Search for the cell housing the specified text and yield its [X, Y] center coordinate. 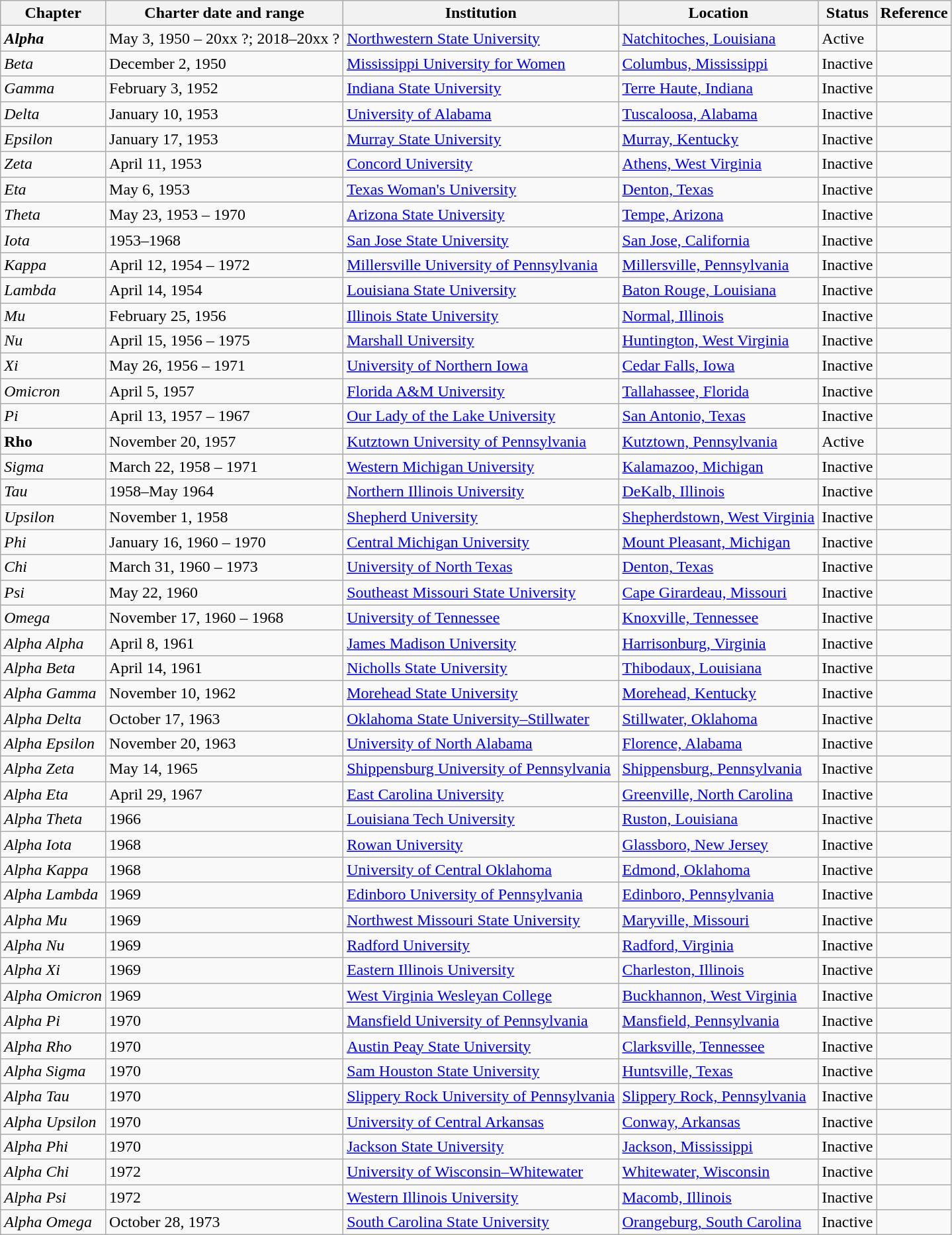
Glassboro, New Jersey [718, 845]
Buckhannon, West Virginia [718, 995]
Murray, Kentucky [718, 139]
Alpha Mu [53, 920]
April 14, 1954 [225, 290]
Alpha Phi [53, 1147]
Baton Rouge, Louisiana [718, 290]
Alpha Epsilon [53, 744]
Pi [53, 416]
November 20, 1963 [225, 744]
Beta [53, 64]
May 14, 1965 [225, 769]
Status [847, 13]
Alpha Psi [53, 1197]
Location [718, 13]
Sam Houston State University [481, 1071]
Jackson, Mississippi [718, 1147]
Southeast Missouri State University [481, 592]
Alpha Tau [53, 1096]
1953–1968 [225, 240]
Northwest Missouri State University [481, 920]
Shepherdstown, West Virginia [718, 517]
January 16, 1960 – 1970 [225, 542]
Alpha Nu [53, 945]
University of Central Oklahoma [481, 870]
1958–May 1964 [225, 492]
Whitewater, Wisconsin [718, 1172]
Tempe, Arizona [718, 214]
Columbus, Mississippi [718, 64]
Kutztown University of Pennsylvania [481, 441]
Conway, Arkansas [718, 1122]
April 14, 1961 [225, 668]
University of Wisconsin–Whitewater [481, 1172]
Omicron [53, 391]
University of Northern Iowa [481, 366]
Ruston, Louisiana [718, 819]
April 29, 1967 [225, 794]
Northern Illinois University [481, 492]
November 17, 1960 – 1968 [225, 617]
University of Alabama [481, 114]
Shippensburg University of Pennsylvania [481, 769]
Shippensburg, Pennsylvania [718, 769]
April 15, 1956 – 1975 [225, 341]
Millersville, Pennsylvania [718, 265]
Maryville, Missouri [718, 920]
Chapter [53, 13]
Clarksville, Tennessee [718, 1046]
Alpha Pi [53, 1021]
University of North Alabama [481, 744]
April 12, 1954 – 1972 [225, 265]
Knoxville, Tennessee [718, 617]
October 28, 1973 [225, 1222]
Eastern Illinois University [481, 970]
March 22, 1958 – 1971 [225, 467]
Marshall University [481, 341]
Indiana State University [481, 89]
Austin Peay State University [481, 1046]
Murray State University [481, 139]
Mansfield University of Pennsylvania [481, 1021]
Arizona State University [481, 214]
Natchitoches, Louisiana [718, 38]
December 2, 1950 [225, 64]
April 5, 1957 [225, 391]
Millersville University of Pennsylvania [481, 265]
Charter date and range [225, 13]
Louisiana State University [481, 290]
Tuscaloosa, Alabama [718, 114]
Rho [53, 441]
Alpha Chi [53, 1172]
Cedar Falls, Iowa [718, 366]
Normal, Illinois [718, 316]
Alpha Zeta [53, 769]
West Virginia Wesleyan College [481, 995]
Eta [53, 189]
Orangeburg, South Carolina [718, 1222]
San Jose, California [718, 240]
Mansfield, Pennsylvania [718, 1021]
Harrisonburg, Virginia [718, 643]
Stillwater, Oklahoma [718, 718]
May 6, 1953 [225, 189]
Western Michigan University [481, 467]
May 23, 1953 – 1970 [225, 214]
Athens, West Virginia [718, 164]
Xi [53, 366]
Alpha Iota [53, 845]
Alpha Eta [53, 794]
February 25, 1956 [225, 316]
March 31, 1960 – 1973 [225, 567]
April 8, 1961 [225, 643]
Edmond, Oklahoma [718, 870]
South Carolina State University [481, 1222]
Gamma [53, 89]
Central Michigan University [481, 542]
May 3, 1950 – 20xx ?; 2018–20xx ? [225, 38]
Zeta [53, 164]
Alpha Beta [53, 668]
Jackson State University [481, 1147]
Shepherd University [481, 517]
Florence, Alabama [718, 744]
Cape Girardeau, Missouri [718, 592]
DeKalb, Illinois [718, 492]
Iota [53, 240]
Huntsville, Texas [718, 1071]
Huntington, West Virginia [718, 341]
Alpha Xi [53, 970]
February 3, 1952 [225, 89]
Mount Pleasant, Michigan [718, 542]
Alpha Rho [53, 1046]
University of Tennessee [481, 617]
Alpha [53, 38]
Theta [53, 214]
Morehead State University [481, 693]
1966 [225, 819]
Charleston, Illinois [718, 970]
Radford University [481, 945]
Rowan University [481, 845]
Psi [53, 592]
Kappa [53, 265]
January 10, 1953 [225, 114]
Reference [914, 13]
May 26, 1956 – 1971 [225, 366]
Western Illinois University [481, 1197]
Morehead, Kentucky [718, 693]
Florida A&M University [481, 391]
Kalamazoo, Michigan [718, 467]
January 17, 1953 [225, 139]
Lambda [53, 290]
November 10, 1962 [225, 693]
Oklahoma State University–Stillwater [481, 718]
May 22, 1960 [225, 592]
Omega [53, 617]
San Jose State University [481, 240]
University of Central Arkansas [481, 1122]
Alpha Gamma [53, 693]
Our Lady of the Lake University [481, 416]
Radford, Virginia [718, 945]
Phi [53, 542]
University of North Texas [481, 567]
Tallahassee, Florida [718, 391]
Alpha Omega [53, 1222]
Delta [53, 114]
Epsilon [53, 139]
Alpha Sigma [53, 1071]
Concord University [481, 164]
Kutztown, Pennsylvania [718, 441]
Alpha Lambda [53, 895]
Alpha Theta [53, 819]
Sigma [53, 467]
Edinboro University of Pennsylvania [481, 895]
Slippery Rock, Pennsylvania [718, 1096]
Alpha Upsilon [53, 1122]
Alpha Alpha [53, 643]
Greenville, North Carolina [718, 794]
Mississippi University for Women [481, 64]
Mu [53, 316]
April 11, 1953 [225, 164]
Edinboro, Pennsylvania [718, 895]
Louisiana Tech University [481, 819]
Terre Haute, Indiana [718, 89]
Tau [53, 492]
November 20, 1957 [225, 441]
Upsilon [53, 517]
Illinois State University [481, 316]
Northwestern State University [481, 38]
San Antonio, Texas [718, 416]
Slippery Rock University of Pennsylvania [481, 1096]
April 13, 1957 – 1967 [225, 416]
Alpha Kappa [53, 870]
East Carolina University [481, 794]
James Madison University [481, 643]
Thibodaux, Louisiana [718, 668]
Texas Woman's University [481, 189]
October 17, 1963 [225, 718]
Chi [53, 567]
Nicholls State University [481, 668]
Alpha Delta [53, 718]
Institution [481, 13]
Alpha Omicron [53, 995]
Nu [53, 341]
November 1, 1958 [225, 517]
Macomb, Illinois [718, 1197]
